Scan for the cell matching the given text and deliver its [x, y] coordinate at center. 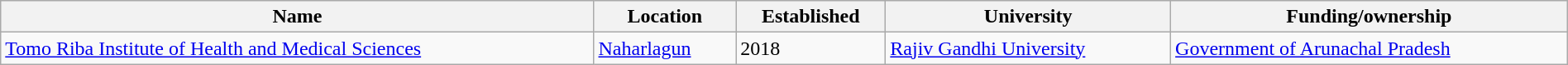
Name [298, 17]
Tomo Riba Institute of Health and Medical Sciences [298, 48]
Naharlagun [665, 48]
Established [810, 17]
2018 [810, 48]
University [1029, 17]
Government of Arunachal Pradesh [1370, 48]
Location [665, 17]
Funding/ownership [1370, 17]
Rajiv Gandhi University [1029, 48]
